Output the (x, y) coordinate of the center of the cell containing the given text.  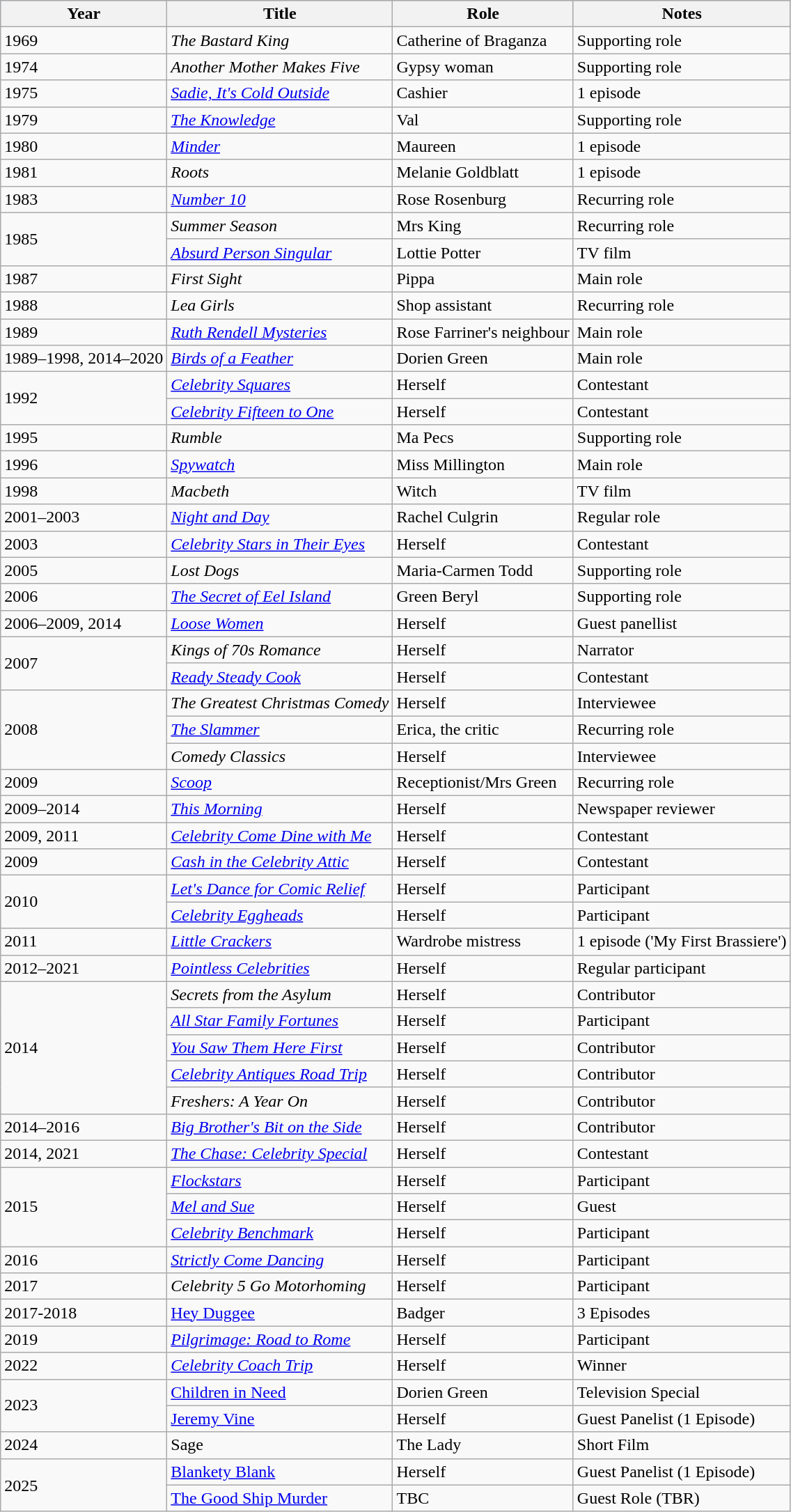
Witch (483, 491)
Ready Steady Cook (280, 676)
Another Mother Makes Five (280, 67)
Celebrity 5 Go Motorhoming (280, 1286)
Macbeth (280, 491)
All Star Family Fortunes (280, 1021)
1988 (84, 305)
The Chase: Celebrity Special (280, 1153)
The Secret of Eel Island (280, 597)
Summer Season (280, 226)
2006–2009, 2014 (84, 623)
Maureen (483, 146)
Receptionist/Mrs Green (483, 783)
Role (483, 14)
1992 (84, 398)
Green Beryl (483, 597)
Celebrity Benchmark (280, 1233)
TBC (483, 1498)
Celebrity Fifteen to One (280, 412)
1975 (84, 93)
2017-2018 (84, 1313)
Celebrity Coach Trip (280, 1366)
Val (483, 120)
Blankety Blank (280, 1472)
2009–2014 (84, 809)
1998 (84, 491)
1 episode ('My First Brassiere') (682, 942)
1969 (84, 40)
Cash in the Celebrity Attic (280, 862)
1980 (84, 146)
2007 (84, 663)
Narrator (682, 650)
Pippa (483, 279)
Sadie, It's Cold Outside (280, 93)
Kings of 70s Romance (280, 650)
Children in Need (280, 1392)
The Bastard King (280, 40)
2014 (84, 1047)
Short Film (682, 1445)
Scoop (280, 783)
Lost Dogs (280, 570)
1996 (84, 465)
1983 (84, 199)
2014–2016 (84, 1127)
1989–1998, 2014–2020 (84, 359)
Lottie Potter (483, 252)
2014, 2021 (84, 1153)
Erica, the critic (483, 729)
Winner (682, 1366)
1979 (84, 120)
Miss Millington (483, 465)
Celebrity Antiques Road Trip (280, 1074)
2019 (84, 1339)
2001–2003 (84, 517)
Celebrity Squares (280, 385)
3 Episodes (682, 1313)
Pointless Celebrities (280, 968)
Guest panellist (682, 623)
2011 (84, 942)
Big Brother's Bit on the Side (280, 1127)
Catherine of Braganza (483, 40)
The Slammer (280, 729)
Let's Dance for Comic Relief (280, 889)
2012–2021 (84, 968)
Notes (682, 14)
You Saw Them Here First (280, 1047)
Television Special (682, 1392)
2022 (84, 1366)
The Good Ship Murder (280, 1498)
2003 (84, 544)
Year (84, 14)
Night and Day (280, 517)
Rachel Culgrin (483, 517)
Badger (483, 1313)
2005 (84, 570)
The Lady (483, 1445)
Rumble (280, 438)
2024 (84, 1445)
2015 (84, 1207)
1987 (84, 279)
Ruth Rendell Mysteries (280, 332)
Jeremy Vine (280, 1419)
2006 (84, 597)
Regular role (682, 517)
1995 (84, 438)
1989 (84, 332)
Roots (280, 173)
1985 (84, 239)
2023 (84, 1405)
Mrs King (483, 226)
2009, 2011 (84, 836)
2008 (84, 729)
Guest (682, 1207)
Wardrobe mistress (483, 942)
2017 (84, 1286)
Gypsy woman (483, 67)
Comedy Classics (280, 756)
Loose Women (280, 623)
Newspaper reviewer (682, 809)
The Knowledge (280, 120)
Celebrity Eggheads (280, 915)
Rose Rosenburg (483, 199)
Minder (280, 146)
Little Crackers (280, 942)
2016 (84, 1260)
This Morning (280, 809)
Absurd Person Singular (280, 252)
2010 (84, 902)
The Greatest Christmas Comedy (280, 703)
Hey Duggee (280, 1313)
Lea Girls (280, 305)
Secrets from the Asylum (280, 995)
Rose Farriner's neighbour (483, 332)
First Sight (280, 279)
Birds of a Feather (280, 359)
Flockstars (280, 1180)
Shop assistant (483, 305)
Maria-Carmen Todd (483, 570)
Regular participant (682, 968)
Celebrity Stars in Their Eyes (280, 544)
Guest Role (TBR) (682, 1498)
Title (280, 14)
Spywatch (280, 465)
Pilgrimage: Road to Rome (280, 1339)
Celebrity Come Dine with Me (280, 836)
Ma Pecs (483, 438)
Strictly Come Dancing (280, 1260)
Freshers: A Year On (280, 1100)
1974 (84, 67)
Number 10 (280, 199)
Mel and Sue (280, 1207)
2025 (84, 1485)
1981 (84, 173)
Cashier (483, 93)
Sage (280, 1445)
Melanie Goldblatt (483, 173)
